Find where the given text appears and provide that cell's center as (X, Y) coordinate. 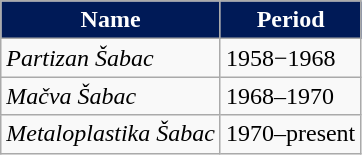
1968–1970 (290, 96)
Period (290, 20)
Partizan Šabac (111, 58)
1970–present (290, 134)
Metaloplastika Šabac (111, 134)
Name (111, 20)
Mačva Šabac (111, 96)
1958−1968 (290, 58)
